Output the (X, Y) coordinate of the center of the cell containing the given text.  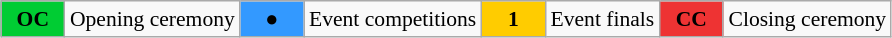
1 (513, 19)
● (272, 19)
Event competitions (392, 19)
Closing ceremony (807, 19)
OC (33, 19)
Opening ceremony (152, 19)
CC (691, 19)
Event finals (602, 19)
